Scan for the cell matching the given text and deliver its (X, Y) coordinate at center. 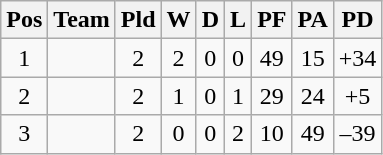
24 (312, 96)
–39 (358, 134)
Pld (138, 20)
15 (312, 58)
Team (82, 20)
PF (272, 20)
PD (358, 20)
PA (312, 20)
W (178, 20)
10 (272, 134)
L (238, 20)
+34 (358, 58)
D (210, 20)
29 (272, 96)
3 (24, 134)
Pos (24, 20)
+5 (358, 96)
